Extract the [X, Y] coordinate from the center of the cell holding the provided text.  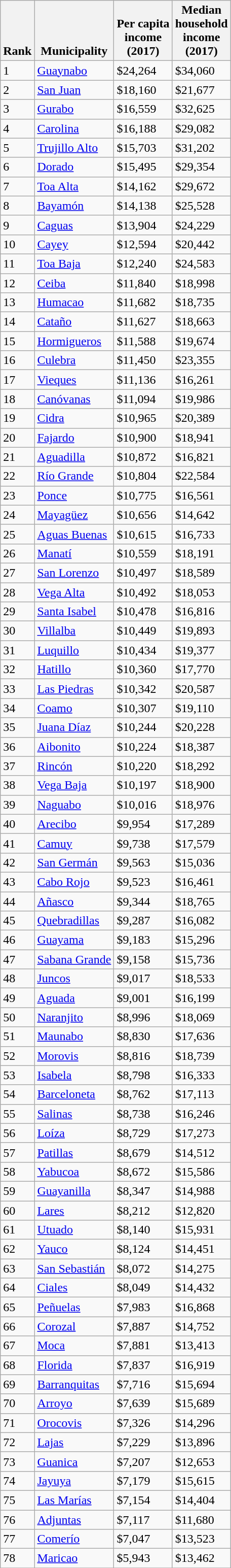
$34,060 [202, 71]
$7,887 [143, 1326]
$20,228 [202, 727]
Patillas [74, 1152]
Cataño [74, 322]
$18,533 [202, 979]
Moca [74, 1346]
$14,162 [143, 186]
Dorado [74, 167]
Toa Baja [74, 263]
39 [17, 805]
$11,136 [143, 380]
3 [17, 109]
$14,988 [202, 1191]
Aguas Buenas [74, 534]
$18,663 [202, 322]
San Juan [74, 90]
Trujillo Alto [74, 148]
18 [17, 399]
$16,559 [143, 109]
$24,264 [143, 71]
$7,117 [143, 1519]
Yabucoa [74, 1172]
$31,202 [202, 148]
$18,900 [202, 785]
$11,682 [143, 303]
$13,523 [202, 1539]
46 [17, 940]
Cidra [74, 418]
$21,677 [202, 90]
Yauco [74, 1249]
Manatí [74, 553]
$18,292 [202, 766]
$8,798 [143, 1075]
$18,735 [202, 303]
$29,354 [202, 167]
$16,082 [202, 921]
Florida [74, 1365]
17 [17, 380]
44 [17, 901]
Guanica [74, 1461]
$11,627 [143, 322]
$7,639 [143, 1404]
$15,931 [202, 1230]
Las Marías [74, 1500]
$8,124 [143, 1249]
San Sebastián [74, 1269]
53 [17, 1075]
$18,765 [202, 901]
Aguadilla [74, 457]
$16,821 [202, 457]
$17,113 [202, 1094]
35 [17, 727]
$7,837 [143, 1365]
Jayuya [74, 1481]
$9,563 [143, 862]
$5,943 [143, 1558]
11 [17, 263]
19 [17, 418]
$8,049 [143, 1288]
Aguada [74, 998]
$16,733 [202, 534]
Juana Díaz [74, 727]
$8,679 [143, 1152]
29 [17, 612]
Utuado [74, 1230]
1 [17, 71]
61 [17, 1230]
$15,615 [202, 1481]
7 [17, 186]
Lajas [74, 1442]
36 [17, 747]
$14,138 [143, 206]
$9,738 [143, 843]
Hatillo [74, 670]
6 [17, 167]
Guaynabo [74, 71]
San Germán [74, 862]
56 [17, 1133]
$14,296 [202, 1423]
27 [17, 573]
$18,160 [143, 90]
8 [17, 206]
37 [17, 766]
$7,983 [143, 1307]
$7,179 [143, 1481]
54 [17, 1094]
78 [17, 1558]
$9,001 [143, 998]
Isabela [74, 1075]
$16,188 [143, 128]
$9,954 [143, 824]
65 [17, 1307]
62 [17, 1249]
Toa Alta [74, 186]
66 [17, 1326]
Camuy [74, 843]
$16,261 [202, 380]
$20,389 [202, 418]
45 [17, 921]
55 [17, 1114]
33 [17, 689]
40 [17, 824]
$18,053 [202, 592]
$14,451 [202, 1249]
$9,523 [143, 882]
$29,672 [202, 186]
Medianhouseholdincome (2017) [202, 30]
$15,703 [143, 148]
$10,449 [143, 631]
$7,154 [143, 1500]
$8,996 [143, 1017]
$15,694 [202, 1384]
Municipality [74, 30]
$7,207 [143, 1461]
$17,636 [202, 1037]
14 [17, 322]
Rincón [74, 766]
$16,333 [202, 1075]
$15,736 [202, 959]
$15,495 [143, 167]
Arecibo [74, 824]
$14,404 [202, 1500]
Ciales [74, 1288]
$32,625 [202, 109]
$10,804 [143, 476]
5 [17, 148]
$11,094 [143, 399]
52 [17, 1056]
$12,820 [202, 1211]
67 [17, 1346]
San Lorenzo [74, 573]
Corozal [74, 1326]
Ceiba [74, 283]
28 [17, 592]
Naranjito [74, 1017]
$19,674 [202, 341]
$18,976 [202, 805]
$16,816 [202, 612]
$18,589 [202, 573]
Caguas [74, 225]
$17,289 [202, 824]
$14,512 [202, 1152]
$18,191 [202, 553]
$16,246 [202, 1114]
$11,840 [143, 283]
Bayamón [74, 206]
Maunabo [74, 1037]
$7,047 [143, 1539]
$10,244 [143, 727]
$19,986 [202, 399]
Fajardo [74, 438]
$10,872 [143, 457]
Barranquitas [74, 1384]
75 [17, 1500]
47 [17, 959]
$16,868 [202, 1307]
Santa Isabel [74, 612]
Lares [74, 1211]
$12,653 [202, 1461]
$9,017 [143, 979]
$20,442 [202, 244]
Comerío [74, 1539]
Las Piedras [74, 689]
$14,642 [202, 515]
$7,881 [143, 1346]
Cayey [74, 244]
$9,287 [143, 921]
Aibonito [74, 747]
32 [17, 670]
4 [17, 128]
$12,240 [143, 263]
Gurabo [74, 109]
34 [17, 708]
$11,680 [202, 1519]
$10,965 [143, 418]
$16,461 [202, 882]
57 [17, 1152]
Hormigueros [74, 341]
50 [17, 1017]
$16,919 [202, 1365]
$10,224 [143, 747]
$15,586 [202, 1172]
10 [17, 244]
$15,036 [202, 862]
$22,584 [202, 476]
Peñuelas [74, 1307]
$9,344 [143, 901]
59 [17, 1191]
$8,212 [143, 1211]
Ponce [74, 495]
30 [17, 631]
$10,434 [143, 650]
$8,816 [143, 1056]
22 [17, 476]
13 [17, 303]
26 [17, 553]
25 [17, 534]
58 [17, 1172]
$13,904 [143, 225]
Luquillo [74, 650]
Rank [17, 30]
$24,583 [202, 263]
Villalba [74, 631]
31 [17, 650]
$8,672 [143, 1172]
$14,432 [202, 1288]
$7,326 [143, 1423]
$18,739 [202, 1056]
Humacao [74, 303]
Río Grande [74, 476]
Maricao [74, 1558]
$8,830 [143, 1037]
43 [17, 882]
$8,762 [143, 1094]
60 [17, 1211]
70 [17, 1404]
$9,158 [143, 959]
$17,273 [202, 1133]
Quebradillas [74, 921]
20 [17, 438]
24 [17, 515]
$10,492 [143, 592]
$16,561 [202, 495]
Canóvanas [74, 399]
$15,296 [202, 940]
Adjuntas [74, 1519]
9 [17, 225]
16 [17, 360]
$15,689 [202, 1404]
23 [17, 495]
68 [17, 1365]
21 [17, 457]
$11,588 [143, 341]
$10,360 [143, 670]
$14,752 [202, 1326]
Loíza [74, 1133]
$8,347 [143, 1191]
$10,478 [143, 612]
$18,998 [202, 283]
Vieques [74, 380]
$8,729 [143, 1133]
76 [17, 1519]
69 [17, 1384]
Barceloneta [74, 1094]
$19,893 [202, 631]
$10,220 [143, 766]
$9,183 [143, 940]
$7,716 [143, 1384]
12 [17, 283]
$19,377 [202, 650]
Juncos [74, 979]
$10,197 [143, 785]
$10,615 [143, 534]
$17,579 [202, 843]
$18,069 [202, 1017]
Vega Alta [74, 592]
71 [17, 1423]
$24,229 [202, 225]
64 [17, 1288]
48 [17, 979]
Guayama [74, 940]
42 [17, 862]
$18,387 [202, 747]
Carolina [74, 128]
15 [17, 341]
$8,072 [143, 1269]
73 [17, 1461]
Arroyo [74, 1404]
$13,413 [202, 1346]
Mayagüez [74, 515]
$16,199 [202, 998]
$8,738 [143, 1114]
72 [17, 1442]
Guayanilla [74, 1191]
Cabo Rojo [74, 882]
Vega Baja [74, 785]
$10,656 [143, 515]
$25,528 [202, 206]
Sabana Grande [74, 959]
49 [17, 998]
$10,497 [143, 573]
$10,342 [143, 689]
Culebra [74, 360]
Per capitaincome(2017) [143, 30]
$10,900 [143, 438]
$8,140 [143, 1230]
$10,775 [143, 495]
$10,016 [143, 805]
38 [17, 785]
Salinas [74, 1114]
63 [17, 1269]
$13,896 [202, 1442]
Orocovis [74, 1423]
$17,770 [202, 670]
Morovis [74, 1056]
77 [17, 1539]
$12,594 [143, 244]
2 [17, 90]
$20,587 [202, 689]
$11,450 [143, 360]
74 [17, 1481]
Coamo [74, 708]
$19,110 [202, 708]
$7,229 [143, 1442]
41 [17, 843]
$13,462 [202, 1558]
Naguabo [74, 805]
$18,941 [202, 438]
Añasco [74, 901]
$10,307 [143, 708]
$14,275 [202, 1269]
$10,559 [143, 553]
$29,082 [202, 128]
51 [17, 1037]
$23,355 [202, 360]
